Identify which cell holds the provided text, then report its [X, Y] central coordinate. 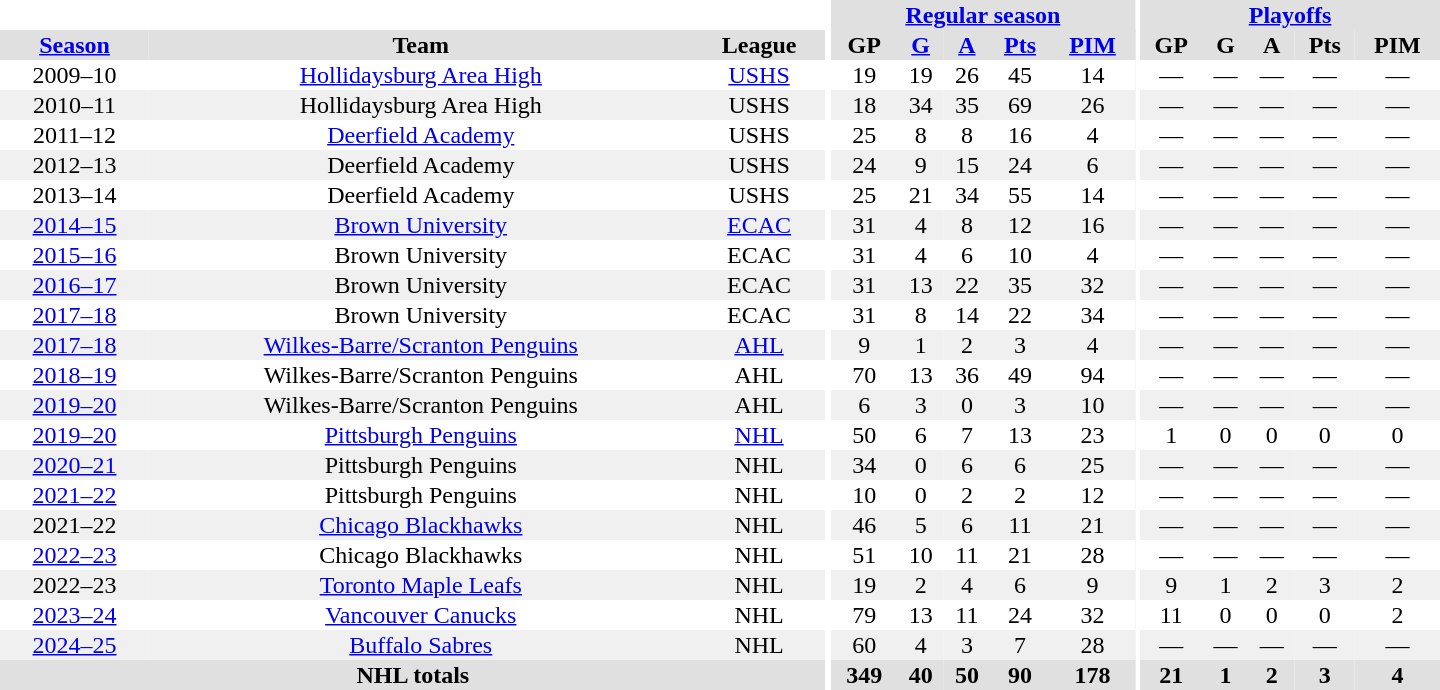
Season [74, 45]
2014–15 [74, 225]
2015–16 [74, 255]
36 [967, 375]
Regular season [983, 15]
2018–19 [74, 375]
2009–10 [74, 75]
349 [864, 675]
46 [864, 525]
90 [1020, 675]
2020–21 [74, 465]
League [760, 45]
Playoffs [1290, 15]
2023–24 [74, 615]
2010–11 [74, 105]
60 [864, 645]
Vancouver Canucks [421, 615]
55 [1020, 195]
Buffalo Sabres [421, 645]
70 [864, 375]
51 [864, 555]
23 [1092, 435]
Toronto Maple Leafs [421, 585]
15 [967, 165]
Team [421, 45]
2016–17 [74, 285]
2012–13 [74, 165]
2011–12 [74, 135]
45 [1020, 75]
94 [1092, 375]
18 [864, 105]
79 [864, 615]
2013–14 [74, 195]
178 [1092, 675]
69 [1020, 105]
NHL totals [413, 675]
40 [921, 675]
5 [921, 525]
2024–25 [74, 645]
49 [1020, 375]
